Detect which cell encompasses the target text, then output its (x, y) center coordinate. 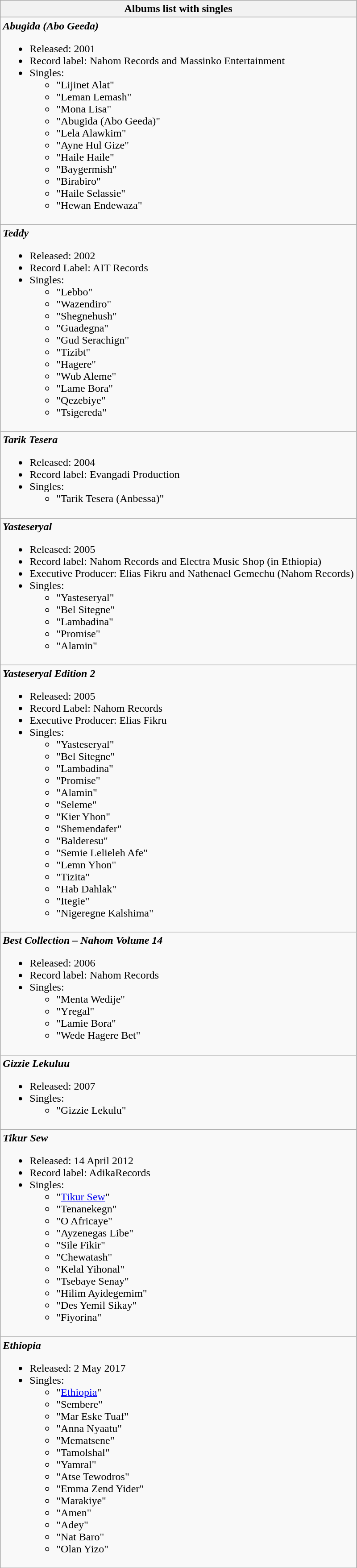
Best Collection – Nahom Volume 14Released: 2006Record label: Nahom RecordsSingles:"Menta Wedije""Yregal""Lamie Bora""Wede Hagere Bet" (178, 993)
Gizzie LekuluuReleased: 2007Singles:"Gizzie Lekulu" (178, 1092)
Albums list with singles (178, 9)
Tarik TeseraReleased: 2004Record label: Evangadi ProductionSingles:"Tarik Tesera (Anbessa)" (178, 475)
